Return the [X, Y] coordinate for the center point of the cell that contains the specified text.  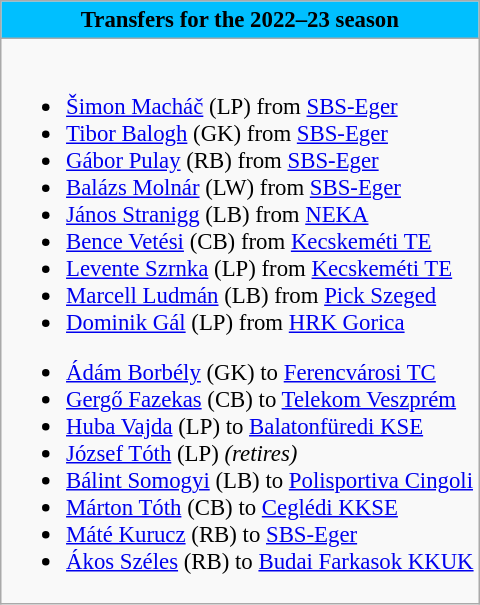
Transfers for the 2022–23 season [240, 20]
